Pinpoint the cell where the given text exists, returning its [X, Y] midpoint coordinate. 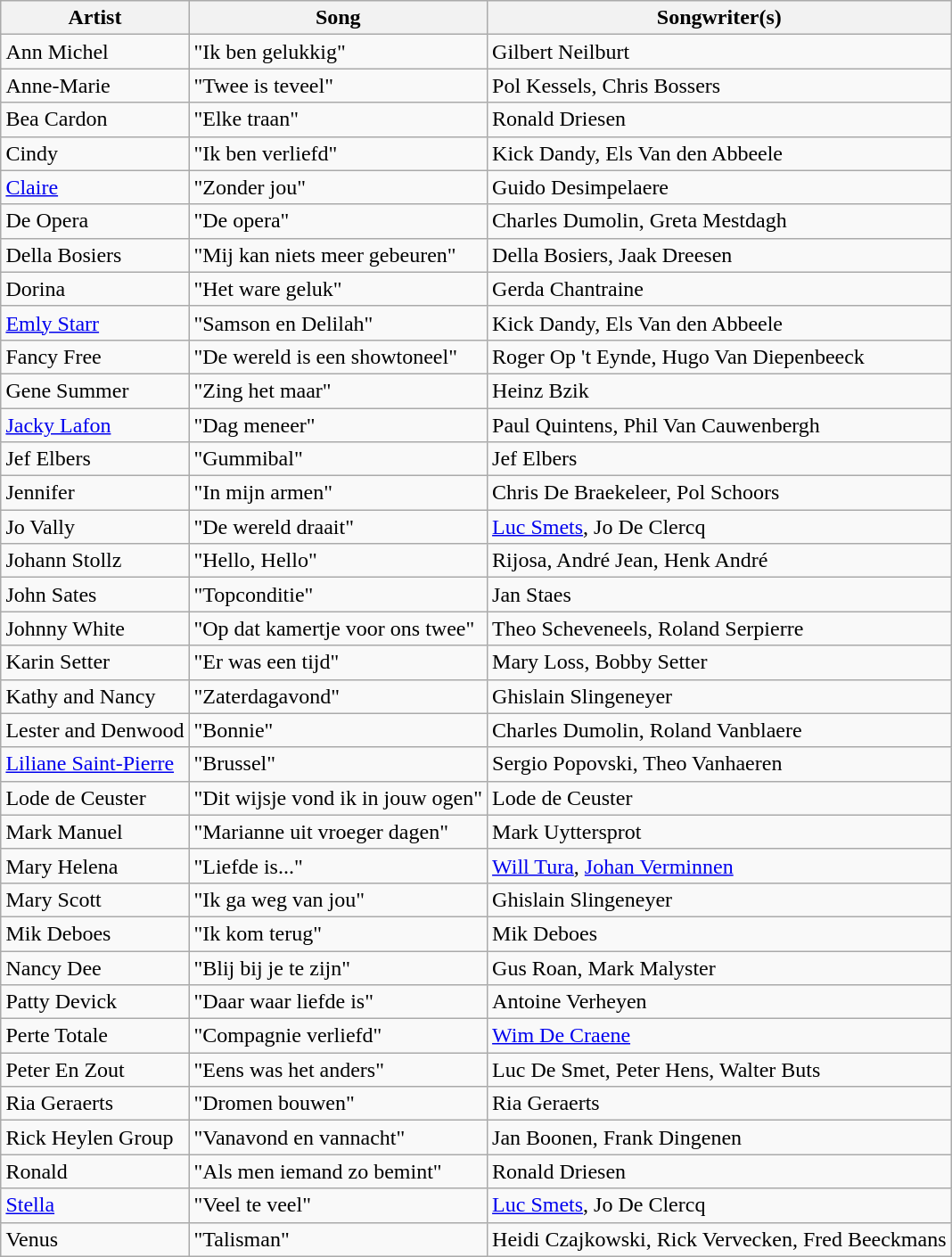
Patty Devick [94, 1002]
Artist [94, 18]
De Opera [94, 221]
Song [339, 18]
Rijosa, André Jean, Henk André [719, 561]
Nancy Dee [94, 967]
John Sates [94, 595]
"Zing het maar" [339, 390]
Guido Desimpelaere [719, 187]
Heinz Bzik [719, 390]
Liliane Saint-Pierre [94, 764]
Songwriter(s) [719, 18]
Johnny White [94, 628]
Jan Boonen, Frank Dingenen [719, 1138]
Gilbert Neilburt [719, 52]
Venus [94, 1239]
Mark Uyttersprot [719, 832]
Mary Helena [94, 866]
"Dit wijsje vond ik in jouw ogen" [339, 798]
"Daar waar liefde is" [339, 1002]
Perte Totale [94, 1036]
Ronald [94, 1171]
Mary Loss, Bobby Setter [719, 662]
"Zaterdagavond" [339, 696]
"Topconditie" [339, 595]
"Als men iemand zo bemint" [339, 1171]
"Samson en Delilah" [339, 323]
Dorina [94, 289]
Gene Summer [94, 390]
Pol Kessels, Chris Bossers [719, 86]
"De opera" [339, 221]
"Dromen bouwen" [339, 1104]
"Blij bij je te zijn" [339, 967]
"Ik ga weg van jou" [339, 900]
Jan Staes [719, 595]
Stella [94, 1205]
"Twee is teveel" [339, 86]
"Hello, Hello" [339, 561]
"Brussel" [339, 764]
Kathy and Nancy [94, 696]
Anne-Marie [94, 86]
"Liefde is..." [339, 866]
"Het ware geluk" [339, 289]
"Marianne uit vroeger dagen" [339, 832]
"Vanavond en vannacht" [339, 1138]
Jacky Lafon [94, 425]
"Veel te veel" [339, 1205]
Fancy Free [94, 357]
"In mijn armen" [339, 493]
"Er was een tijd" [339, 662]
Wim De Craene [719, 1036]
Sergio Popovski, Theo Vanhaeren [719, 764]
Jennifer [94, 493]
"De wereld draait" [339, 527]
Paul Quintens, Phil Van Cauwenbergh [719, 425]
Johann Stollz [94, 561]
Jo Vally [94, 527]
Chris De Braekeleer, Pol Schoors [719, 493]
Antoine Verheyen [719, 1002]
Lester and Denwood [94, 730]
Rick Heylen Group [94, 1138]
"Op dat kamertje voor ons twee" [339, 628]
"Compagnie verliefd" [339, 1036]
"Talisman" [339, 1239]
"Mij kan niets meer gebeuren" [339, 255]
"Zonder jou" [339, 187]
Karin Setter [94, 662]
Della Bosiers [94, 255]
Claire [94, 187]
"Elke traan" [339, 119]
Mark Manuel [94, 832]
Luc De Smet, Peter Hens, Walter Buts [719, 1070]
"Gummibal" [339, 459]
Gerda Chantraine [719, 289]
"Ik kom terug" [339, 933]
Roger Op 't Eynde, Hugo Van Diepenbeeck [719, 357]
Charles Dumolin, Roland Vanblaere [719, 730]
"Ik ben verliefd" [339, 153]
Peter En Zout [94, 1070]
"Eens was het anders" [339, 1070]
Heidi Czajkowski, Rick Vervecken, Fred Beeckmans [719, 1239]
Mary Scott [94, 900]
Ann Michel [94, 52]
Gus Roan, Mark Malyster [719, 967]
Cindy [94, 153]
Della Bosiers, Jaak Dreesen [719, 255]
Bea Cardon [94, 119]
Will Tura, Johan Verminnen [719, 866]
"Bonnie" [339, 730]
"Ik ben gelukkig" [339, 52]
Charles Dumolin, Greta Mestdagh [719, 221]
Emly Starr [94, 323]
"Dag meneer" [339, 425]
"De wereld is een showtoneel" [339, 357]
Theo Scheveneels, Roland Serpierre [719, 628]
